For the text-containing cell, return its midpoint in (X, Y) coordinate format. 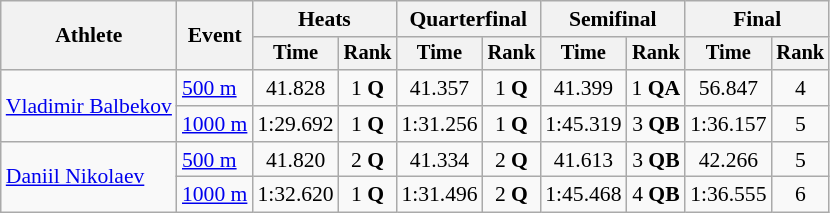
41.357 (439, 88)
Semifinal (612, 19)
4 QB (656, 195)
41.820 (295, 160)
41.828 (295, 88)
1:45.468 (583, 195)
Athlete (89, 36)
1 QA (656, 88)
Quarterfinal (468, 19)
Heats (324, 19)
1:36.157 (728, 124)
41.334 (439, 160)
1:36.555 (728, 195)
1:29.692 (295, 124)
Event (214, 36)
Daniil Nikolaev (89, 178)
6 (801, 195)
56.847 (728, 88)
4 (801, 88)
1:45.319 (583, 124)
Final (757, 19)
41.399 (583, 88)
Vladimir Balbekov (89, 106)
41.613 (583, 160)
1:31.496 (439, 195)
1:32.620 (295, 195)
1:31.256 (439, 124)
42.266 (728, 160)
